Search for the cell housing the specified text and yield its (X, Y) center coordinate. 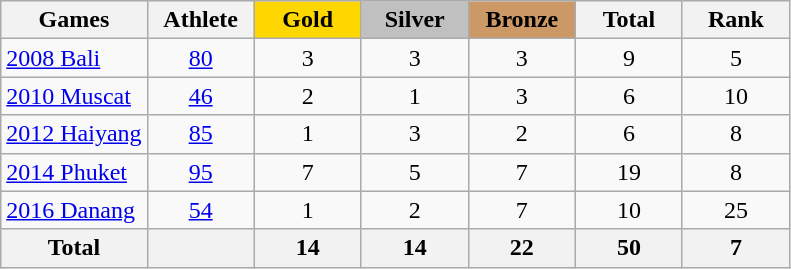
95 (200, 172)
Athlete (200, 20)
Gold (308, 20)
2012 Haiyang (74, 134)
Games (74, 20)
9 (628, 58)
22 (522, 248)
50 (628, 248)
19 (628, 172)
2008 Bali (74, 58)
85 (200, 134)
Rank (736, 20)
54 (200, 210)
Bronze (522, 20)
2014 Phuket (74, 172)
80 (200, 58)
Silver (414, 20)
2010 Muscat (74, 96)
46 (200, 96)
25 (736, 210)
2016 Danang (74, 210)
